Pinpoint the cell where the given text exists, returning its (X, Y) midpoint coordinate. 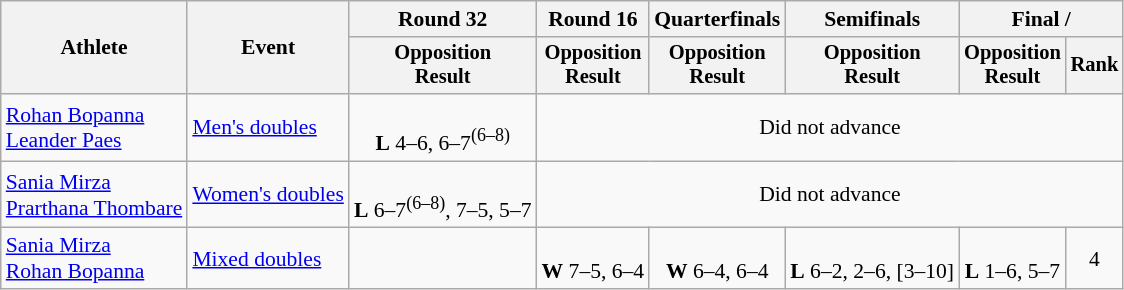
Rank (1095, 66)
Semifinals (872, 19)
Rohan BopannaLeander Paes (94, 128)
Men's doubles (268, 128)
Final / (1041, 19)
Quarterfinals (717, 19)
L 1–6, 5–7 (1012, 258)
Round 16 (594, 19)
Round 32 (443, 19)
4 (1095, 258)
W 6–4, 6–4 (717, 258)
L 6–2, 2–6, [3–10] (872, 258)
W 7–5, 6–4 (594, 258)
Mixed doubles (268, 258)
Athlete (94, 48)
Sania MirzaPrarthana Thombare (94, 194)
L 6–7(6–8), 7–5, 5–7 (443, 194)
Women's doubles (268, 194)
Sania MirzaRohan Bopanna (94, 258)
L 4–6, 6–7(6–8) (443, 128)
Event (268, 48)
